Capture the cell that displays the provided text and extract its (x, y) central coordinate. 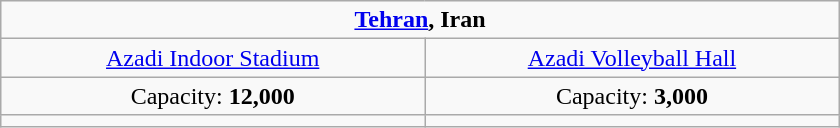
Azadi Indoor Stadium (213, 58)
Capacity: 3,000 (632, 96)
Tehran, Iran (420, 20)
Azadi Volleyball Hall (632, 58)
Capacity: 12,000 (213, 96)
